Locate the cell with the specified text and output its (X, Y) center coordinate. 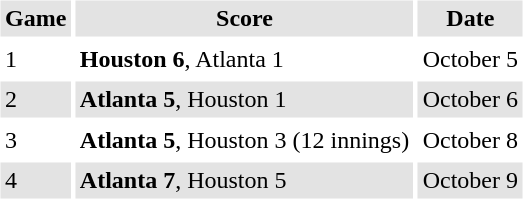
October 9 (470, 180)
1 (35, 59)
Date (470, 18)
October 5 (470, 59)
4 (35, 180)
Game (35, 18)
Score (244, 18)
October 8 (470, 140)
Atlanta 7, Houston 5 (244, 180)
Houston 6, Atlanta 1 (244, 59)
Atlanta 5, Houston 1 (244, 100)
October 6 (470, 100)
Atlanta 5, Houston 3 (12 innings) (244, 140)
2 (35, 100)
3 (35, 140)
